For the text-containing cell, return its midpoint in (x, y) coordinate format. 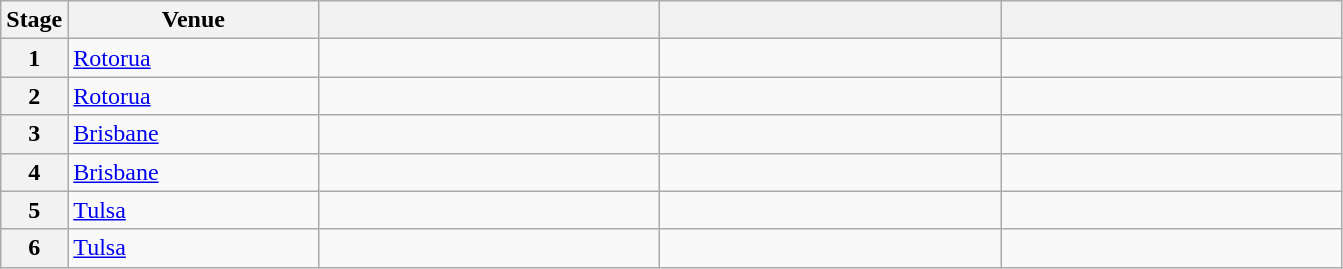
3 (34, 134)
4 (34, 172)
Stage (34, 20)
1 (34, 58)
2 (34, 96)
5 (34, 210)
Venue (194, 20)
6 (34, 248)
